Scan for the cell matching the given text and deliver its [X, Y] coordinate at center. 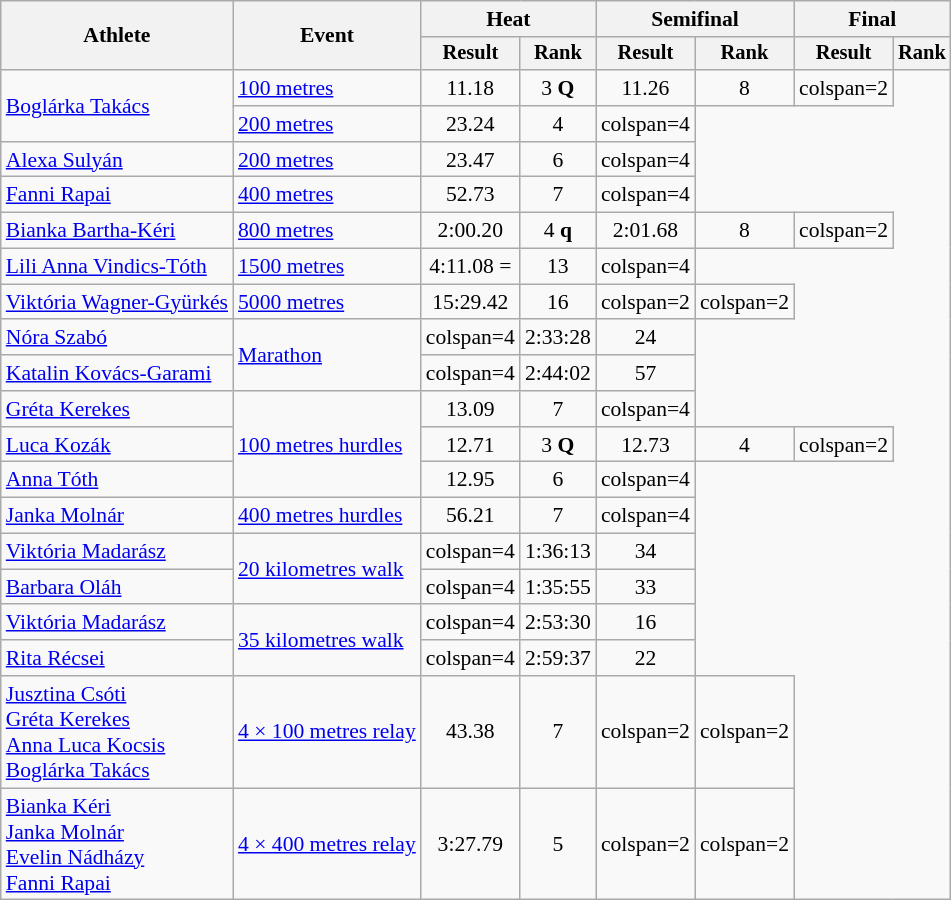
Fanni Rapai [117, 195]
Heat [508, 19]
1:36:13 [558, 552]
Luca Kozák [117, 445]
33 [646, 587]
13.09 [470, 409]
56.21 [470, 516]
1:35:55 [558, 587]
15:29.42 [470, 302]
Bianka Bartha-Kéri [117, 231]
4 × 400 metres relay [327, 844]
23.47 [470, 160]
13 [558, 267]
Anna Tóth [117, 480]
3:27.79 [470, 844]
Lili Anna Vindics-Tóth [117, 267]
1500 metres [327, 267]
Nóra Szabó [117, 338]
43.38 [470, 732]
12.71 [470, 445]
22 [646, 658]
Jusztina CsótiGréta KerekesAnna Luca KocsisBoglárka Takács [117, 732]
52.73 [470, 195]
2:53:30 [558, 623]
Marathon [327, 356]
57 [646, 373]
Athlete [117, 36]
Bianka KériJanka MolnárEvelin NádházyFanni Rapai [117, 844]
2:00.20 [470, 231]
2:01.68 [646, 231]
20 kilometres walk [327, 570]
2:44:02 [558, 373]
Boglárka Takács [117, 106]
35 kilometres walk [327, 640]
Gréta Kerekes [117, 409]
Semifinal [695, 19]
12.95 [470, 480]
Alexa Sulyán [117, 160]
5 [558, 844]
400 metres [327, 195]
24 [646, 338]
Barbara Oláh [117, 587]
4 × 100 metres relay [327, 732]
800 metres [327, 231]
4 q [558, 231]
400 metres hurdles [327, 516]
2:59:37 [558, 658]
Katalin Kovács-Garami [117, 373]
Event [327, 36]
34 [646, 552]
11.18 [470, 88]
Final [872, 19]
Rita Récsei [117, 658]
Viktória Wagner-Gyürkés [117, 302]
23.24 [470, 124]
11.26 [646, 88]
100 metres hurdles [327, 444]
2:33:28 [558, 338]
4:11.08 = [470, 267]
100 metres [327, 88]
12.73 [646, 445]
Janka Molnár [117, 516]
5000 metres [327, 302]
